Return (X, Y) of the center of cell containing provided text 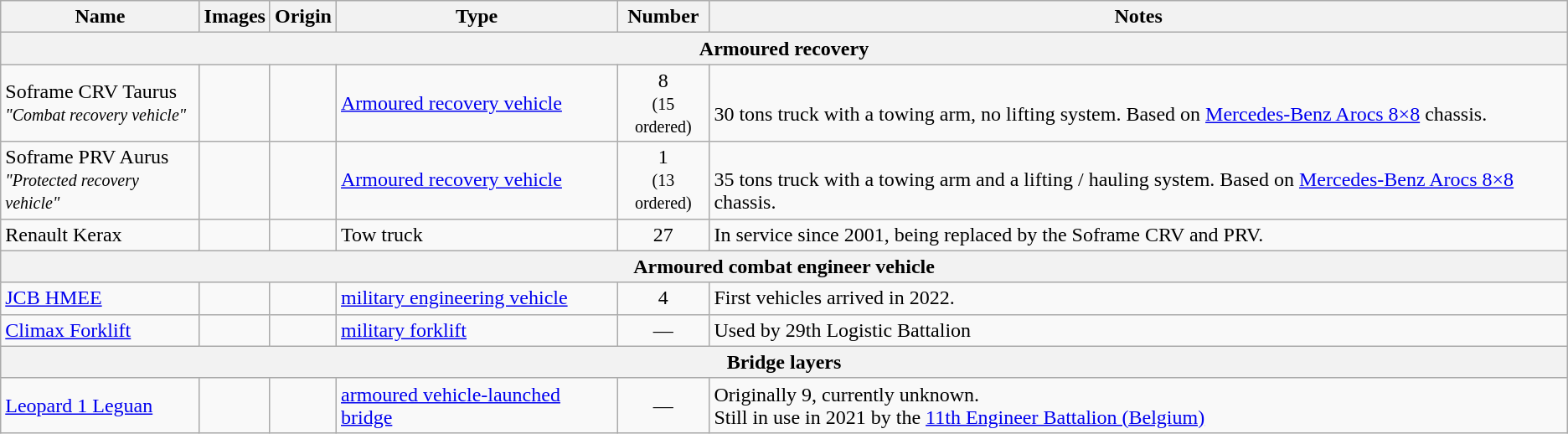
Images (235, 17)
military forklift (477, 330)
In service since 2001, being replaced by the Soframe CRV and PRV. (1138, 235)
Number (663, 17)
Soframe PRV Aurus"Protected recovery vehicle" (101, 180)
Tow truck (477, 235)
Bridge layers (784, 362)
Name (101, 17)
Type (477, 17)
35 tons truck with a towing arm and a lifting / hauling system. Based on Mercedes-Benz Arocs 8×8 chassis. (1138, 180)
30 tons truck with a towing arm, no lifting system. Based on Mercedes-Benz Arocs 8×8 chassis. (1138, 103)
Armoured combat engineer vehicle (784, 266)
Armoured recovery (784, 49)
First vehicles arrived in 2022. (1138, 298)
Origin (303, 17)
Notes (1138, 17)
27 (663, 235)
JCB HMEE (101, 298)
Renault Kerax (101, 235)
Originally 9, currently unknown.Still in use in 2021 by the 11th Engineer Battalion (Belgium) (1138, 406)
Soframe CRV Taurus"Combat recovery vehicle" (101, 103)
1(13 ordered) (663, 180)
8 (15 ordered) (663, 103)
Used by 29th Logistic Battalion (1138, 330)
Leopard 1 Leguan (101, 406)
armoured vehicle-launched bridge (477, 406)
military engineering vehicle (477, 298)
4 (663, 298)
Climax Forklift (101, 330)
